Output the [X, Y] coordinate of the center of the cell containing the given text.  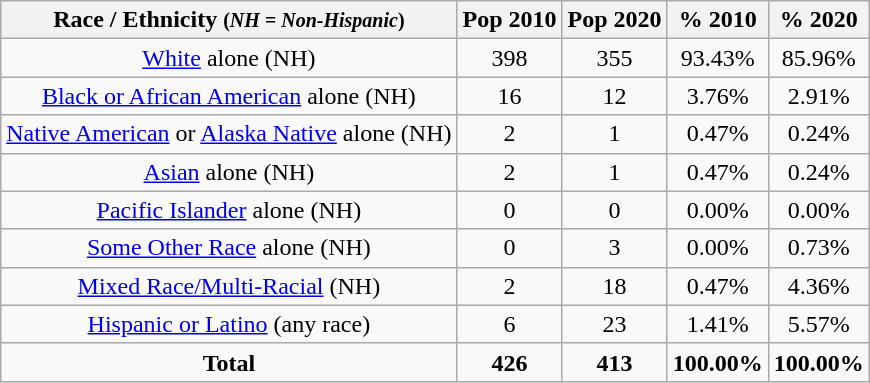
18 [614, 286]
23 [614, 324]
4.36% [818, 286]
3 [614, 248]
355 [614, 58]
93.43% [718, 58]
16 [510, 96]
Asian alone (NH) [229, 172]
413 [614, 362]
% 2010 [718, 20]
White alone (NH) [229, 58]
Mixed Race/Multi-Racial (NH) [229, 286]
Total [229, 362]
12 [614, 96]
426 [510, 362]
Some Other Race alone (NH) [229, 248]
Native American or Alaska Native alone (NH) [229, 134]
2.91% [818, 96]
Hispanic or Latino (any race) [229, 324]
Pacific Islander alone (NH) [229, 210]
5.57% [818, 324]
3.76% [718, 96]
Pop 2010 [510, 20]
% 2020 [818, 20]
6 [510, 324]
398 [510, 58]
Race / Ethnicity (NH = Non-Hispanic) [229, 20]
Black or African American alone (NH) [229, 96]
1.41% [718, 324]
0.73% [818, 248]
85.96% [818, 58]
Pop 2020 [614, 20]
